Locate the cell with the specified text and output its (x, y) center coordinate. 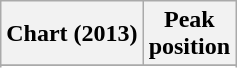
Chart (2013) (72, 34)
Peak position (189, 34)
